For the text-containing cell, return its midpoint in (x, y) coordinate format. 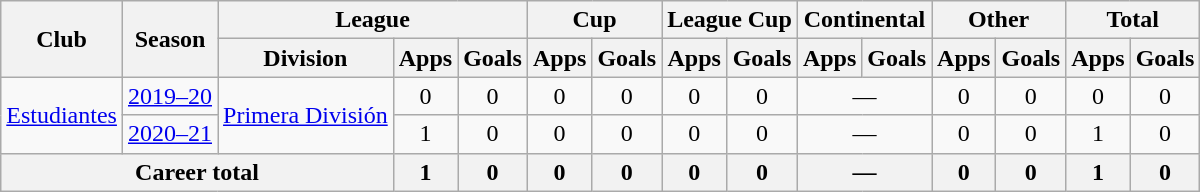
2020–21 (170, 134)
Cup (594, 20)
Career total (197, 172)
2019–20 (170, 96)
Continental (864, 20)
Total (1133, 20)
League (373, 20)
Other (999, 20)
League Cup (730, 20)
Estudiantes (62, 115)
Club (62, 39)
Division (306, 58)
Season (170, 39)
Primera División (306, 115)
